Return the [x, y] coordinate for the center point of the cell that contains the specified text.  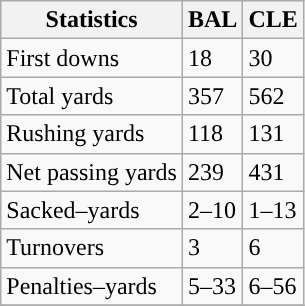
Net passing yards [92, 172]
Rushing yards [92, 134]
BAL [212, 20]
431 [273, 172]
Sacked–yards [92, 210]
6 [273, 248]
18 [212, 58]
2–10 [212, 210]
562 [273, 96]
239 [212, 172]
357 [212, 96]
5–33 [212, 286]
Turnovers [92, 248]
First downs [92, 58]
Total yards [92, 96]
CLE [273, 20]
6–56 [273, 286]
118 [212, 134]
1–13 [273, 210]
Statistics [92, 20]
Penalties–yards [92, 286]
3 [212, 248]
131 [273, 134]
30 [273, 58]
